Scan for the cell matching the given text and deliver its (x, y) coordinate at center. 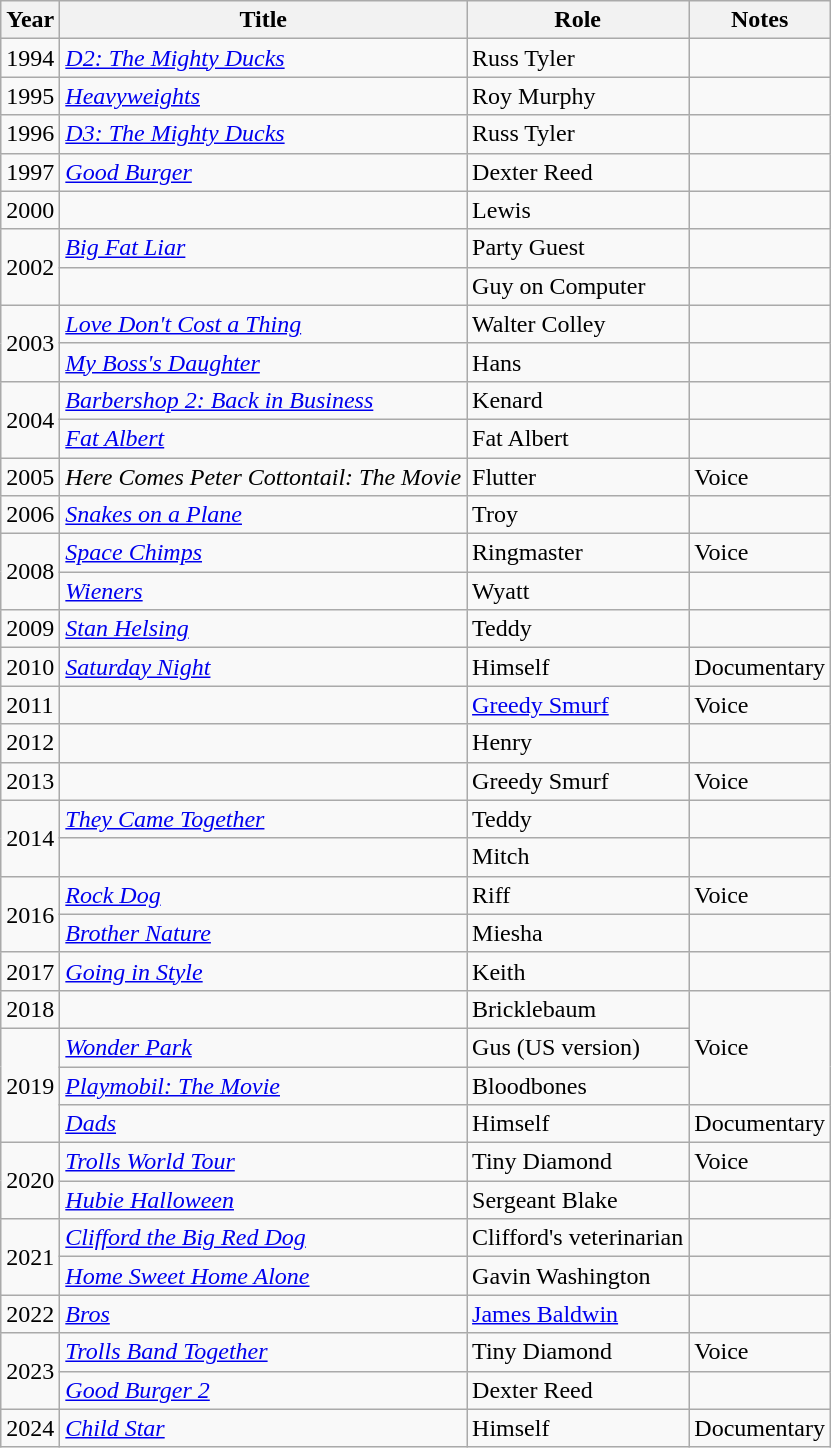
Gus (US version) (578, 1047)
Barbershop 2: Back in Business (264, 400)
Going in Style (264, 971)
Big Fat Liar (264, 248)
Hubie Halloween (264, 1200)
Good Burger (264, 172)
Good Burger 2 (264, 1390)
Troy (578, 515)
Playmobil: The Movie (264, 1085)
Trolls World Tour (264, 1162)
1997 (30, 172)
Space Chimps (264, 553)
Party Guest (578, 248)
2005 (30, 477)
Roy Murphy (578, 96)
1994 (30, 58)
2011 (30, 705)
They Came Together (264, 819)
Snakes on a Plane (264, 515)
Guy on Computer (578, 286)
2022 (30, 1314)
2002 (30, 267)
Lewis (578, 210)
Mitch (578, 857)
Keith (578, 971)
Love Don't Cost a Thing (264, 324)
Henry (578, 743)
Wieners (264, 591)
Bricklebaum (578, 1009)
2006 (30, 515)
Gavin Washington (578, 1276)
2019 (30, 1085)
2009 (30, 629)
Kenard (578, 400)
Hans (578, 362)
Sergeant Blake (578, 1200)
2008 (30, 572)
2010 (30, 667)
Brother Nature (264, 933)
2018 (30, 1009)
2023 (30, 1371)
2004 (30, 419)
Wonder Park (264, 1047)
Clifford's veterinarian (578, 1238)
Child Star (264, 1428)
2021 (30, 1257)
2012 (30, 743)
Rock Dog (264, 895)
Dads (264, 1124)
Notes (760, 20)
Walter Colley (578, 324)
D3: The Mighty Ducks (264, 134)
My Boss's Daughter (264, 362)
Bloodbones (578, 1085)
Bros (264, 1314)
1996 (30, 134)
Saturday Night (264, 667)
Wyatt (578, 591)
1995 (30, 96)
Stan Helsing (264, 629)
2017 (30, 971)
Role (578, 20)
Trolls Band Together (264, 1352)
2020 (30, 1181)
Clifford the Big Red Dog (264, 1238)
2016 (30, 914)
Riff (578, 895)
Home Sweet Home Alone (264, 1276)
Miesha (578, 933)
2000 (30, 210)
2014 (30, 838)
Here Comes Peter Cottontail: The Movie (264, 477)
2003 (30, 343)
Heavyweights (264, 96)
Ringmaster (578, 553)
Flutter (578, 477)
2013 (30, 781)
James Baldwin (578, 1314)
Title (264, 20)
D2: The Mighty Ducks (264, 58)
2024 (30, 1428)
Year (30, 20)
